Detect which cell encompasses the target text, then output its (x, y) center coordinate. 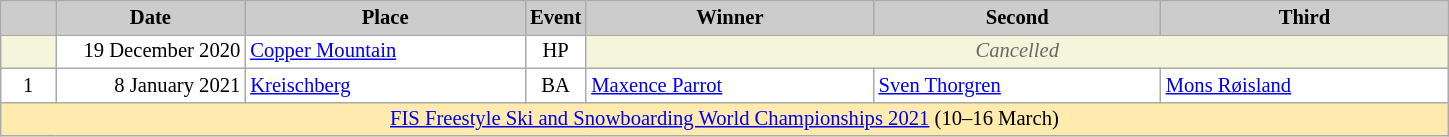
Mons Røisland (1304, 85)
FIS Freestyle Ski and Snowboarding World Championships 2021 (10–16 March) (724, 119)
Place (385, 17)
Winner (730, 17)
Sven Thorgren (1018, 85)
1 (28, 85)
Date (151, 17)
Copper Mountain (385, 51)
BA (556, 85)
HP (556, 51)
Kreischberg (385, 85)
8 January 2021 (151, 85)
19 December 2020 (151, 51)
Second (1018, 17)
Third (1304, 17)
Maxence Parrot (730, 85)
Event (556, 17)
Cancelled (1017, 51)
